Find where the given text appears and provide that cell's center as [X, Y] coordinate. 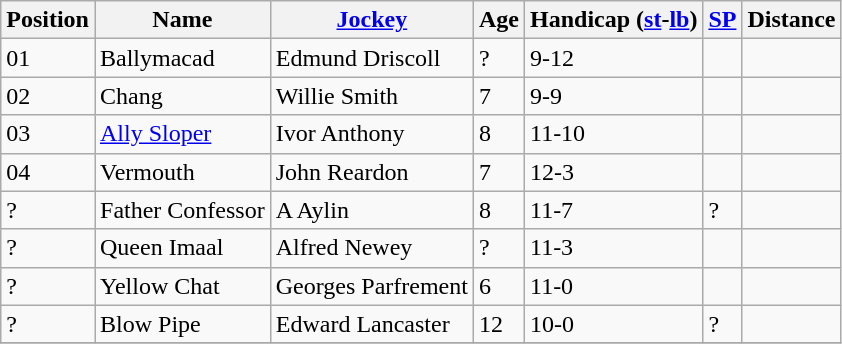
9-12 [613, 58]
Age [498, 20]
SP [722, 20]
04 [48, 172]
Willie Smith [372, 96]
9-9 [613, 96]
02 [48, 96]
Blow Pipe [182, 324]
Queen Imaal [182, 248]
6 [498, 286]
03 [48, 134]
11-10 [613, 134]
12 [498, 324]
Ally Sloper [182, 134]
10-0 [613, 324]
A Aylin [372, 210]
Yellow Chat [182, 286]
12-3 [613, 172]
Georges Parfrement [372, 286]
Father Confessor [182, 210]
John Reardon [372, 172]
11-7 [613, 210]
Edward Lancaster [372, 324]
Chang [182, 96]
Ballymacad [182, 58]
Distance [792, 20]
Ivor Anthony [372, 134]
Name [182, 20]
Jockey [372, 20]
11-0 [613, 286]
Position [48, 20]
Handicap (st-lb) [613, 20]
Edmund Driscoll [372, 58]
Alfred Newey [372, 248]
11-3 [613, 248]
01 [48, 58]
Vermouth [182, 172]
